Detect which cell encompasses the target text, then output its (X, Y) center coordinate. 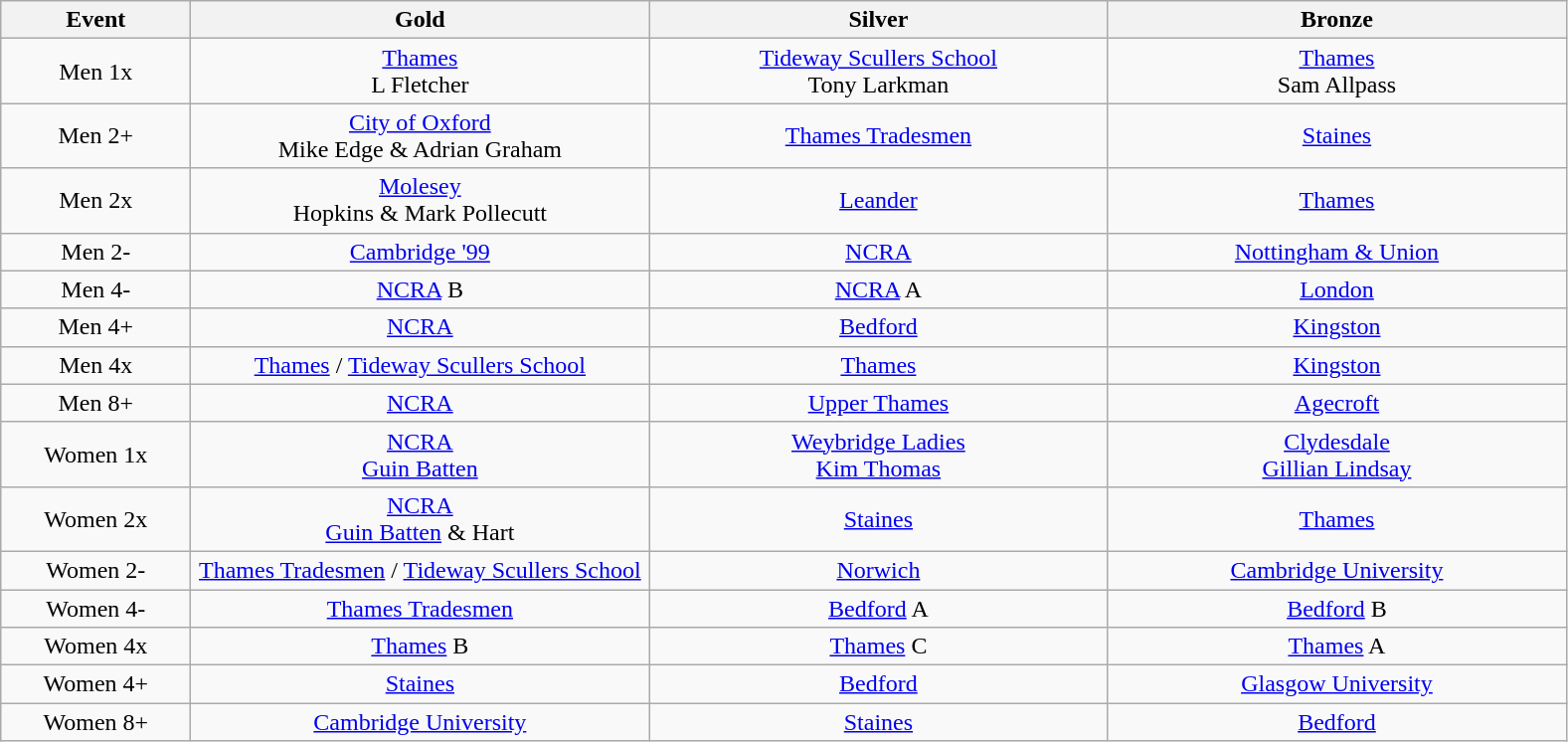
Women 4+ (95, 684)
Agecroft (1336, 403)
Men 4+ (95, 327)
Norwich (879, 570)
NCRAGuin Batten & Hart (420, 519)
Silver (879, 20)
Women 4- (95, 608)
NCRAGuin Batten (420, 454)
Thames A (1336, 647)
ThamesL Fletcher (420, 72)
Molesey Hopkins & Mark Pollecutt (420, 201)
City of OxfordMike Edge & Adrian Graham (420, 135)
Nottingham & Union (1336, 252)
London (1336, 289)
NCRA A (879, 289)
Bronze (1336, 20)
Thames C (879, 647)
Men 1x (95, 72)
Women 1x (95, 454)
Clydesdale Gillian Lindsay (1336, 454)
Men 8+ (95, 403)
Women 8+ (95, 722)
ThamesSam Allpass (1336, 72)
Weybridge LadiesKim Thomas (879, 454)
Gold (420, 20)
Men 2x (95, 201)
Thames B (420, 647)
Men 4- (95, 289)
Cambridge '99 (420, 252)
Upper Thames (879, 403)
Men 2- (95, 252)
Leander (879, 201)
Men 2+ (95, 135)
Thames / Tideway Scullers School (420, 365)
Event (95, 20)
Men 4x (95, 365)
Women 2x (95, 519)
Bedford B (1336, 608)
NCRA B (420, 289)
Women 2- (95, 570)
Women 4x (95, 647)
Glasgow University (1336, 684)
Thames Tradesmen / Tideway Scullers School (420, 570)
Bedford A (879, 608)
Tideway Scullers SchoolTony Larkman (879, 72)
